Output the [x, y] coordinate of the center of the cell containing the given text.  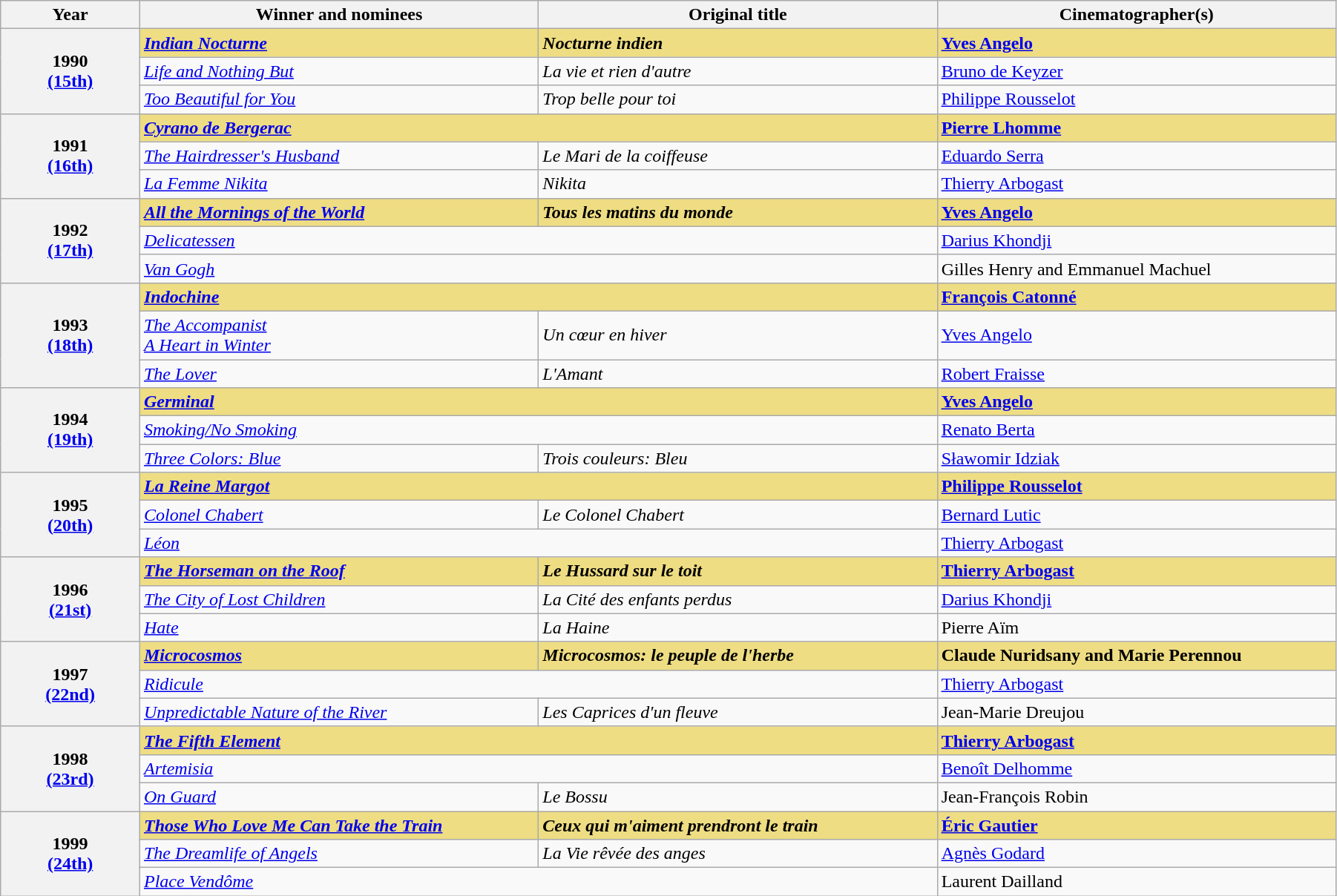
Original title [738, 15]
1995(20th) [70, 515]
Le Mari de la coiffeuse [738, 156]
1993(18th) [70, 335]
Ceux qui m'aiment prendront le train [738, 826]
Jean-Marie Dreujou [1137, 712]
Un cœur en hiver [738, 335]
Bruno de Keyzer [1137, 71]
1991(16th) [70, 156]
1998(23rd) [70, 768]
The Lover [338, 373]
Three Colors: Blue [338, 458]
L'Amant [738, 373]
La Reine Margot [539, 487]
La Vie rêvée des anges [738, 854]
La Haine [738, 627]
Le Hussard sur le toit [738, 571]
Indochine [539, 297]
Cinematographer(s) [1137, 15]
The AccompanistA Heart in Winter [338, 335]
1990(15th) [70, 71]
Winner and nominees [338, 15]
Hate [338, 627]
Pierre Aïm [1137, 627]
Delicatessen [539, 240]
Robert Fraisse [1137, 373]
Le Colonel Chabert [738, 515]
All the Mornings of the World [338, 212]
Germinal [539, 402]
La Femme Nikita [338, 184]
Those Who Love Me Can Take the Train [338, 826]
Léon [539, 543]
Unpredictable Nature of the River [338, 712]
Pierre Lhomme [1137, 128]
La Cité des enfants perdus [738, 599]
Renato Berta [1137, 430]
Éric Gautier [1137, 826]
Nikita [738, 184]
Benoît Delhomme [1137, 768]
Trois couleurs: Bleu [738, 458]
Place Vendôme [539, 882]
Microcosmos [338, 656]
Smoking/No Smoking [539, 430]
The Dreamlife of Angels [338, 854]
Nocturne indien [738, 43]
Gilles Henry and Emmanuel Machuel [1137, 269]
Microcosmos: le peuple de l'herbe [738, 656]
Van Gogh [539, 269]
1994(19th) [70, 430]
Artemisia [539, 768]
Bernard Lutic [1137, 515]
Agnès Godard [1137, 854]
Eduardo Serra [1137, 156]
Colonel Chabert [338, 515]
The Horseman on the Roof [338, 571]
The City of Lost Children [338, 599]
The Hairdresser's Husband [338, 156]
Sławomir Idziak [1137, 458]
Tous les matins du monde [738, 212]
Les Caprices d'un fleuve [738, 712]
On Guard [338, 797]
Life and Nothing But [338, 71]
Too Beautiful for You [338, 99]
Ridicule [539, 684]
Le Bossu [738, 797]
Jean-François Robin [1137, 797]
1992(17th) [70, 240]
Cyrano de Bergerac [539, 128]
The Fifth Element [539, 740]
1997(22nd) [70, 684]
1999(24th) [70, 854]
Laurent Dailland [1137, 882]
Year [70, 15]
La vie et rien d'autre [738, 71]
Indian Nocturne [338, 43]
Claude Nuridsany and Marie Perennou [1137, 656]
François Catonné [1137, 297]
1996(21st) [70, 599]
Trop belle pour toi [738, 99]
